For the text-containing cell, return its midpoint in [x, y] coordinate format. 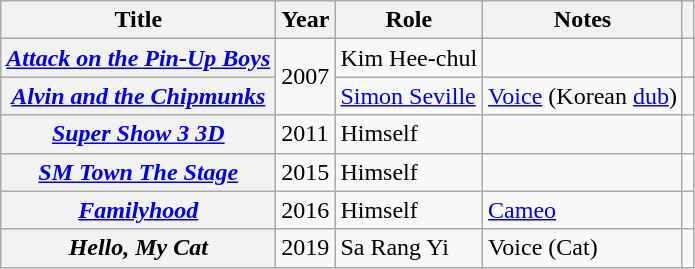
Voice (Cat) [583, 248]
Attack on the Pin-Up Boys [138, 58]
2007 [306, 77]
Simon Seville [409, 96]
Sa Rang Yi [409, 248]
Cameo [583, 210]
Year [306, 20]
2019 [306, 248]
2016 [306, 210]
Kim Hee-chul [409, 58]
Alvin and the Chipmunks [138, 96]
Familyhood [138, 210]
Voice (Korean dub) [583, 96]
2011 [306, 134]
2015 [306, 172]
Super Show 3 3D [138, 134]
Notes [583, 20]
Hello, My Cat [138, 248]
Title [138, 20]
Role [409, 20]
SM Town The Stage [138, 172]
